Extract the (x, y) coordinate from the center of the cell holding the provided text.  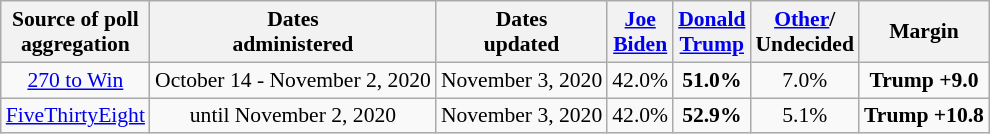
Other/Undecided (804, 32)
7.0% (804, 80)
52.9% (712, 116)
270 to Win (76, 80)
until November 2, 2020 (293, 116)
51.0% (712, 80)
5.1% (804, 116)
JoeBiden (640, 32)
October 14 - November 2, 2020 (293, 80)
FiveThirtyEight (76, 116)
Margin (924, 32)
Trump +9.0 (924, 80)
Trump +10.8 (924, 116)
Dates administered (293, 32)
Dates updated (522, 32)
DonaldTrump (712, 32)
Source of pollaggregation (76, 32)
